Pinpoint the cell where the given text exists, returning its (x, y) midpoint coordinate. 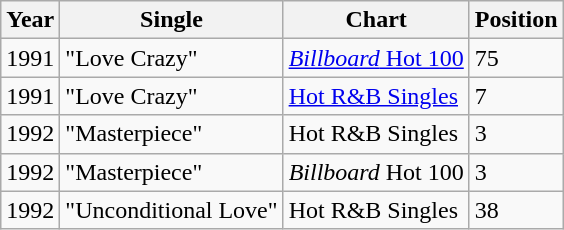
7 (516, 96)
"Unconditional Love" (172, 210)
Year (30, 20)
Position (516, 20)
Chart (376, 20)
Single (172, 20)
38 (516, 210)
75 (516, 58)
